Return the (x, y) coordinate for the center point of the cell that contains the specified text.  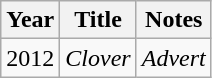
2012 (30, 58)
Clover (98, 58)
Title (98, 20)
Notes (174, 20)
Year (30, 20)
Advert (174, 58)
